Locate the cell with the specified text and output its [x, y] center coordinate. 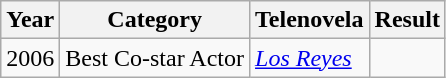
Telenovela [310, 20]
2006 [30, 58]
Category [155, 20]
Result [407, 20]
Los Reyes [310, 58]
Best Co-star Actor [155, 58]
Year [30, 20]
